Return (X, Y) of the center of cell containing provided text 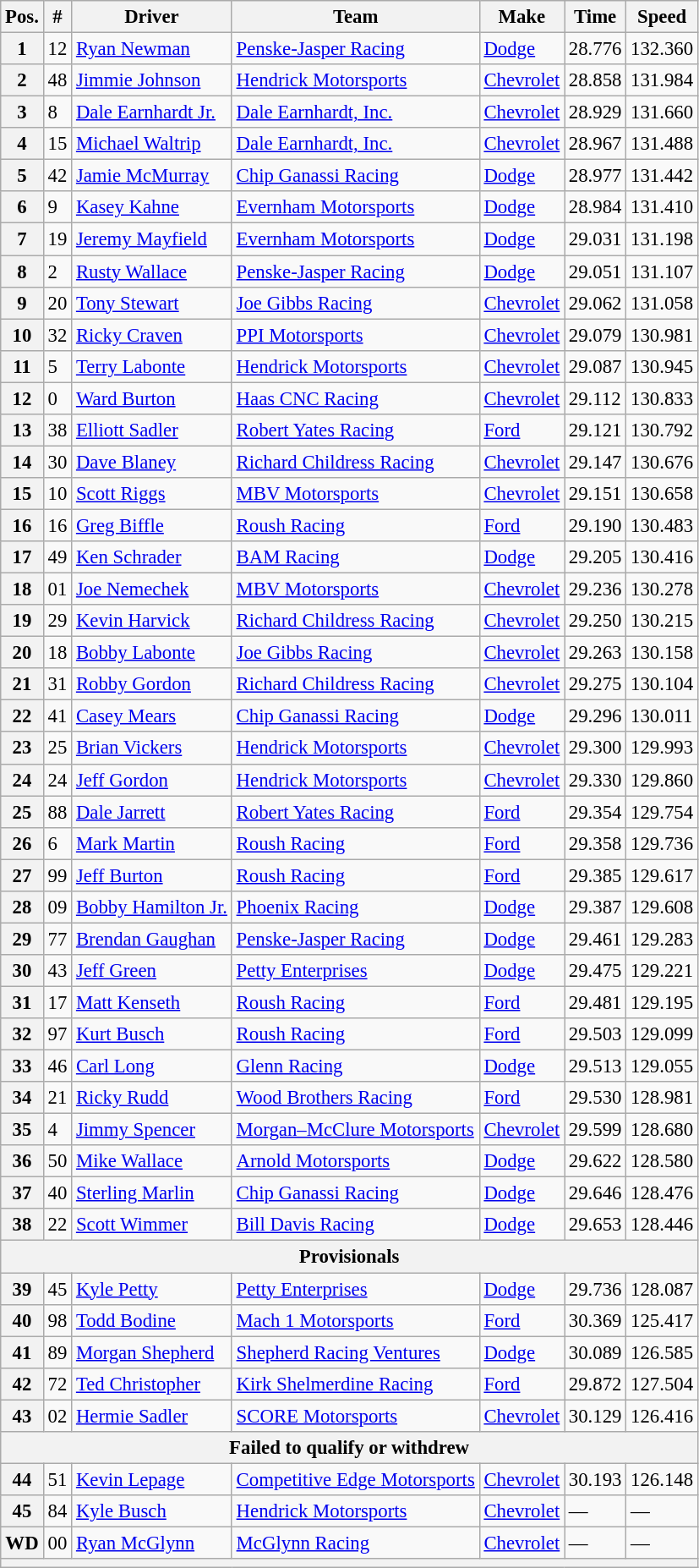
30.193 (595, 1479)
Jeff Green (152, 971)
129.221 (663, 971)
Phoenix Racing (355, 907)
Greg Biffle (152, 525)
130.945 (663, 366)
Kirk Shelmerdine Racing (355, 1384)
128.087 (663, 1289)
28.858 (595, 80)
28 (22, 907)
28.967 (595, 144)
Shepherd Racing Ventures (355, 1352)
Todd Bodine (152, 1320)
Michael Waltrip (152, 144)
Matt Kenseth (152, 1002)
27 (22, 875)
Kyle Busch (152, 1511)
29.330 (595, 780)
130.833 (663, 398)
Casey Mears (152, 716)
72 (57, 1384)
131.984 (663, 80)
13 (22, 430)
131.058 (663, 303)
128.680 (663, 1130)
37 (22, 1193)
29.622 (595, 1161)
Bobby Labonte (152, 653)
29.503 (595, 1034)
Make (522, 17)
130.278 (663, 589)
McGlynn Racing (355, 1543)
Jimmie Johnson (152, 80)
34 (22, 1098)
29.475 (595, 971)
131.198 (663, 239)
Kyle Petty (152, 1289)
132.360 (663, 49)
29.205 (595, 557)
29.296 (595, 716)
Haas CNC Racing (355, 398)
29.236 (595, 589)
Ted Christopher (152, 1384)
84 (57, 1511)
130.792 (663, 430)
# (57, 17)
128.476 (663, 1193)
Scott Wimmer (152, 1225)
PPI Motorsports (355, 335)
Driver (152, 17)
Jeff Gordon (152, 780)
29.481 (595, 1002)
29.513 (595, 1066)
Robby Gordon (152, 684)
51 (57, 1479)
29.354 (595, 812)
88 (57, 812)
1 (22, 49)
130.104 (663, 684)
Jeremy Mayfield (152, 239)
WD (22, 1543)
Sterling Marlin (152, 1193)
126.148 (663, 1479)
29.530 (595, 1098)
29.079 (595, 335)
36 (22, 1161)
29.087 (595, 366)
Ward Burton (152, 398)
29.151 (595, 494)
130.483 (663, 525)
130.011 (663, 716)
128.446 (663, 1225)
Team (355, 17)
BAM Racing (355, 557)
Bobby Hamilton Jr. (152, 907)
Kevin Harvick (152, 621)
28.776 (595, 49)
28.929 (595, 112)
130.676 (663, 462)
44 (22, 1479)
29.147 (595, 462)
Time (595, 17)
29.112 (595, 398)
127.504 (663, 1384)
99 (57, 875)
Hermie Sadler (152, 1416)
14 (22, 462)
Elliott Sadler (152, 430)
Brian Vickers (152, 748)
29.646 (595, 1193)
131.660 (663, 112)
Dave Blaney (152, 462)
00 (57, 1543)
128.580 (663, 1161)
Jimmy Spencer (152, 1130)
Mike Wallace (152, 1161)
Ryan Newman (152, 49)
29.121 (595, 430)
Dale Jarrett (152, 812)
130.658 (663, 494)
28.984 (595, 207)
129.993 (663, 748)
0 (57, 398)
Speed (663, 17)
130.981 (663, 335)
SCORE Motorsports (355, 1416)
129.860 (663, 780)
130.215 (663, 621)
Failed to qualify or withdrew (350, 1448)
126.585 (663, 1352)
77 (57, 939)
Mach 1 Motorsports (355, 1320)
131.488 (663, 144)
Mark Martin (152, 843)
129.608 (663, 907)
50 (57, 1161)
29.250 (595, 621)
Tony Stewart (152, 303)
Wood Brothers Racing (355, 1098)
Scott Riggs (152, 494)
33 (22, 1066)
28.977 (595, 176)
30.089 (595, 1352)
11 (22, 366)
129.055 (663, 1066)
48 (57, 80)
Morgan Shepherd (152, 1352)
89 (57, 1352)
Terry Labonte (152, 366)
129.283 (663, 939)
Glenn Racing (355, 1066)
Pos. (22, 17)
128.981 (663, 1098)
29.461 (595, 939)
129.099 (663, 1034)
39 (22, 1289)
98 (57, 1320)
130.158 (663, 653)
129.195 (663, 1002)
Morgan–McClure Motorsports (355, 1130)
Brendan Gaughan (152, 939)
29.385 (595, 875)
26 (22, 843)
23 (22, 748)
01 (57, 589)
30.369 (595, 1320)
29.387 (595, 907)
Ryan McGlynn (152, 1543)
Rusty Wallace (152, 271)
97 (57, 1034)
129.617 (663, 875)
Competitive Edge Motorsports (355, 1479)
Jamie McMurray (152, 176)
Dale Earnhardt Jr. (152, 112)
29.300 (595, 748)
Kurt Busch (152, 1034)
129.754 (663, 812)
131.107 (663, 271)
3 (22, 112)
29.263 (595, 653)
Arnold Motorsports (355, 1161)
35 (22, 1130)
Bill Davis Racing (355, 1225)
29.653 (595, 1225)
29.736 (595, 1289)
Kasey Kahne (152, 207)
29.062 (595, 303)
Kevin Lepage (152, 1479)
Ricky Rudd (152, 1098)
46 (57, 1066)
Joe Nemechek (152, 589)
29.872 (595, 1384)
Ricky Craven (152, 335)
131.410 (663, 207)
125.417 (663, 1320)
Ken Schrader (152, 557)
29.031 (595, 239)
29.051 (595, 271)
130.416 (663, 557)
49 (57, 557)
126.416 (663, 1416)
Jeff Burton (152, 875)
Provisionals (350, 1257)
Carl Long (152, 1066)
30.129 (595, 1416)
7 (22, 239)
09 (57, 907)
29.275 (595, 684)
29.599 (595, 1130)
129.736 (663, 843)
02 (57, 1416)
131.442 (663, 176)
29.190 (595, 525)
29.358 (595, 843)
